Provide the (X, Y) coordinate of the cell's center where the given text is located.  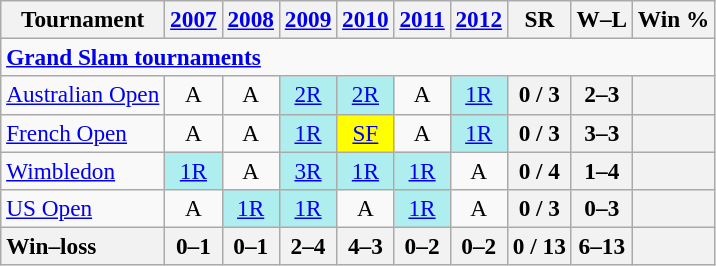
0–3 (602, 208)
1–4 (602, 170)
6–13 (602, 246)
0 / 4 (539, 170)
French Open (83, 133)
2010 (366, 19)
2008 (250, 19)
US Open (83, 208)
Win–loss (83, 246)
2–3 (602, 95)
Grand Slam tournaments (358, 57)
4–3 (366, 246)
2007 (194, 19)
3–3 (602, 133)
Win % (673, 19)
Tournament (83, 19)
3R (308, 170)
2009 (308, 19)
Australian Open (83, 95)
SF (366, 133)
Wimbledon (83, 170)
2011 (422, 19)
2–4 (308, 246)
2012 (478, 19)
W–L (602, 19)
SR (539, 19)
0 / 13 (539, 246)
